Extract the (x, y) coordinate from the center of the cell holding the provided text.  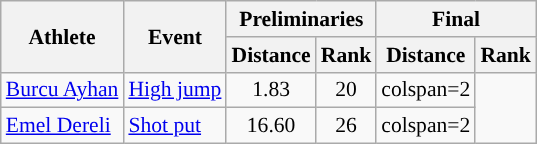
Burcu Ayhan (62, 90)
Final (456, 19)
High jump (174, 90)
Event (174, 36)
Preliminaries (301, 19)
26 (346, 126)
16.60 (270, 126)
20 (346, 90)
Emel Dereli (62, 126)
1.83 (270, 90)
Shot put (174, 126)
Athlete (62, 36)
